Locate the cell with the specified text and output its [x, y] center coordinate. 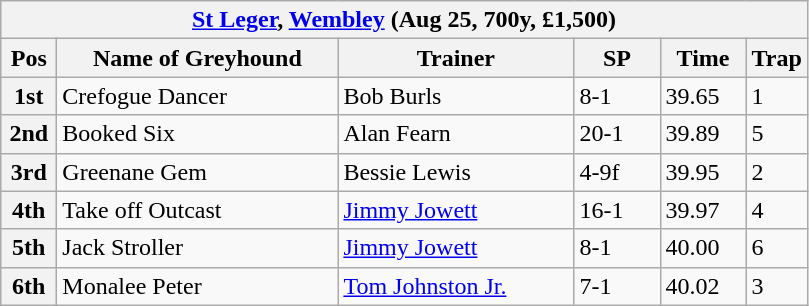
Bob Burls [456, 96]
40.00 [703, 248]
5 [776, 134]
Jack Stroller [198, 248]
39.89 [703, 134]
Trap [776, 58]
2nd [29, 134]
3 [776, 286]
St Leger, Wembley (Aug 25, 700y, £1,500) [404, 20]
4-9f [617, 172]
16-1 [617, 210]
2 [776, 172]
7-1 [617, 286]
Crefogue Dancer [198, 96]
5th [29, 248]
1st [29, 96]
Monalee Peter [198, 286]
6 [776, 248]
1 [776, 96]
Bessie Lewis [456, 172]
Time [703, 58]
Booked Six [198, 134]
40.02 [703, 286]
Alan Fearn [456, 134]
39.95 [703, 172]
Greenane Gem [198, 172]
3rd [29, 172]
39.65 [703, 96]
SP [617, 58]
Take off Outcast [198, 210]
Trainer [456, 58]
6th [29, 286]
Pos [29, 58]
4th [29, 210]
20-1 [617, 134]
Name of Greyhound [198, 58]
39.97 [703, 210]
4 [776, 210]
Tom Johnston Jr. [456, 286]
